Identify which cell holds the provided text, then report its [X, Y] central coordinate. 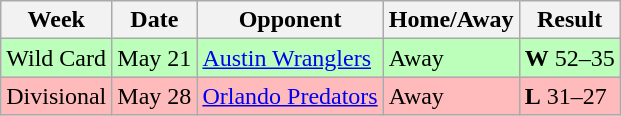
Result [570, 20]
Home/Away [451, 20]
Opponent [290, 20]
Week [56, 20]
Wild Card [56, 58]
W 52–35 [570, 58]
Date [154, 20]
Orlando Predators [290, 96]
L 31–27 [570, 96]
Divisional [56, 96]
Austin Wranglers [290, 58]
May 28 [154, 96]
May 21 [154, 58]
